Determine the [X, Y] coordinate at the center of the cell enclosing the given text.  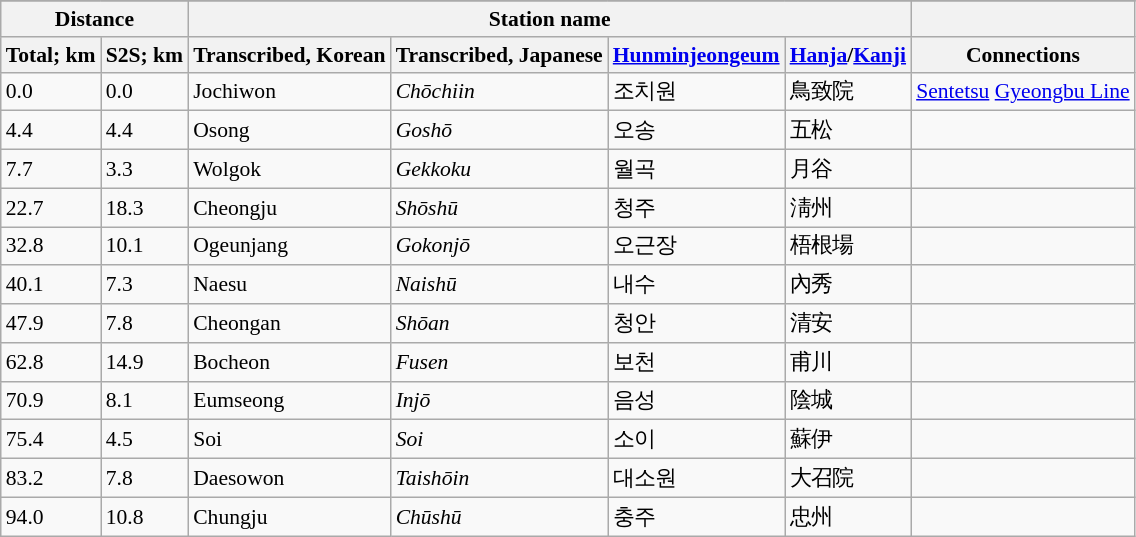
Connections [1023, 55]
4.5 [145, 440]
14.9 [145, 362]
Jochiwon [289, 92]
Shōan [500, 324]
10.8 [145, 516]
94.0 [51, 516]
五松 [848, 130]
Chungju [289, 516]
陰城 [848, 400]
Cheongju [289, 208]
Daesowon [289, 478]
Goshō [500, 130]
Total; km [51, 55]
오근장 [696, 246]
충주 [696, 516]
청주 [696, 208]
32.8 [51, 246]
Shōshū [500, 208]
月谷 [848, 170]
甫川 [848, 362]
47.9 [51, 324]
18.3 [145, 208]
62.8 [51, 362]
梧根場 [848, 246]
7.7 [51, 170]
Cheongan [289, 324]
대소원 [696, 478]
Naesu [289, 286]
40.1 [51, 286]
蘇伊 [848, 440]
大召院 [848, 478]
75.4 [51, 440]
Chōchiin [500, 92]
Fusen [500, 362]
소이 [696, 440]
Hunminjeongeum [696, 55]
Naishū [500, 286]
83.2 [51, 478]
Bocheon [289, 362]
70.9 [51, 400]
Hanja/Kanji [848, 55]
음성 [696, 400]
3.3 [145, 170]
Eumseong [289, 400]
보천 [696, 362]
Taishōin [500, 478]
Transcribed, Korean [289, 55]
Station name [550, 19]
Gokonjō [500, 246]
內秀 [848, 286]
Transcribed, Japanese [500, 55]
Sentetsu Gyeongbu Line [1023, 92]
Wolgok [289, 170]
8.1 [145, 400]
10.1 [145, 246]
清安 [848, 324]
Gekkoku [500, 170]
7.3 [145, 286]
Ogeunjang [289, 246]
Injō [500, 400]
22.7 [51, 208]
忠州 [848, 516]
월곡 [696, 170]
淸州 [848, 208]
Chūshū [500, 516]
오송 [696, 130]
조치원 [696, 92]
청안 [696, 324]
Osong [289, 130]
Distance [94, 19]
내수 [696, 286]
鳥致院 [848, 92]
S2S; km [145, 55]
